Locate the cell with the specified text and output its [X, Y] center coordinate. 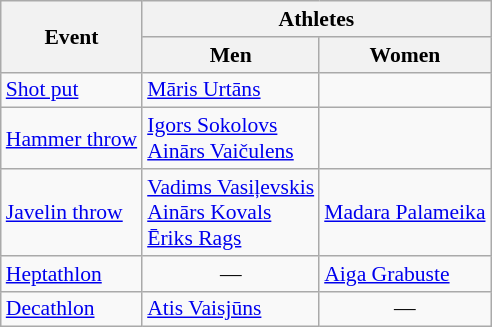
Māris Urtāns [230, 90]
Heptathlon [72, 274]
Madara Palameika [404, 212]
Vadims Vasiļevskis Ainārs Kovals Ēriks Rags [230, 212]
Igors Sokolovs Ainārs Vaičulens [230, 138]
Athletes [316, 19]
Atis Vaisjūns [230, 309]
Women [404, 55]
Aiga Grabuste [404, 274]
Hammer throw [72, 138]
Javelin throw [72, 212]
Shot put [72, 90]
Event [72, 36]
Men [230, 55]
Decathlon [72, 309]
